Scan for the cell matching the given text and deliver its (X, Y) coordinate at center. 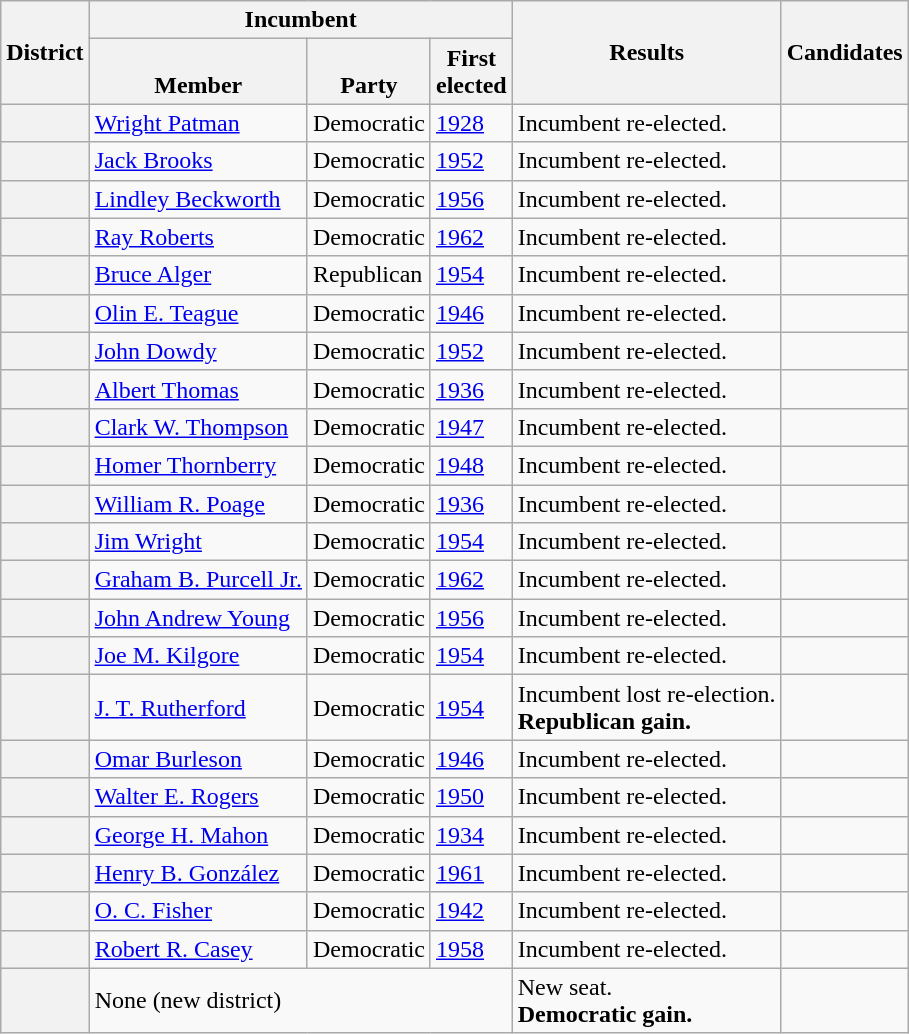
Jim Wright (198, 542)
District (45, 52)
Joe M. Kilgore (198, 656)
New seat.Democratic gain. (646, 1000)
1950 (471, 797)
Olin E. Teague (198, 313)
Albert Thomas (198, 389)
Firstelected (471, 72)
None (new district) (300, 1000)
Henry B. González (198, 873)
Graham B. Purcell Jr. (198, 580)
John Dowdy (198, 351)
Clark W. Thompson (198, 427)
1934 (471, 835)
Omar Burleson (198, 759)
Party (368, 72)
Results (646, 52)
Ray Roberts (198, 237)
Candidates (844, 52)
1958 (471, 949)
1947 (471, 427)
Homer Thornberry (198, 465)
William R. Poage (198, 503)
Incumbent lost re-election.Republican gain. (646, 708)
Robert R. Casey (198, 949)
Wright Patman (198, 123)
J. T. Rutherford (198, 708)
1948 (471, 465)
1942 (471, 911)
O. C. Fisher (198, 911)
Walter E. Rogers (198, 797)
Member (198, 72)
Incumbent (300, 20)
Jack Brooks (198, 161)
Bruce Alger (198, 275)
Lindley Beckworth (198, 199)
1928 (471, 123)
John Andrew Young (198, 618)
1961 (471, 873)
George H. Mahon (198, 835)
Republican (368, 275)
